Find where the given text appears and provide that cell's center as (X, Y) coordinate. 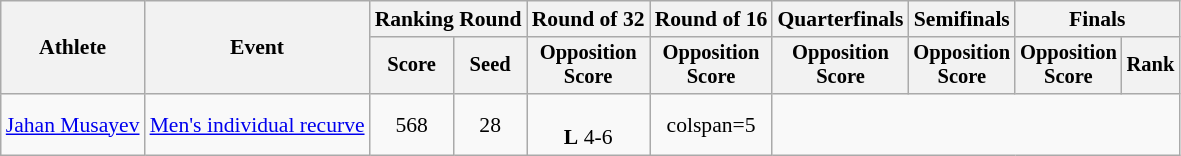
L 4-6 (588, 124)
568 (412, 124)
Event (258, 48)
Round of 32 (588, 19)
Semifinals (962, 19)
Rank (1151, 66)
Round of 16 (712, 19)
Quarterfinals (840, 19)
Ranking Round (448, 19)
Score (412, 66)
Finals (1097, 19)
colspan=5 (712, 124)
Men's individual recurve (258, 124)
28 (490, 124)
Seed (490, 66)
Jahan Musayev (73, 124)
Athlete (73, 48)
